Determine the [X, Y] coordinate at the center of the cell enclosing the given text.  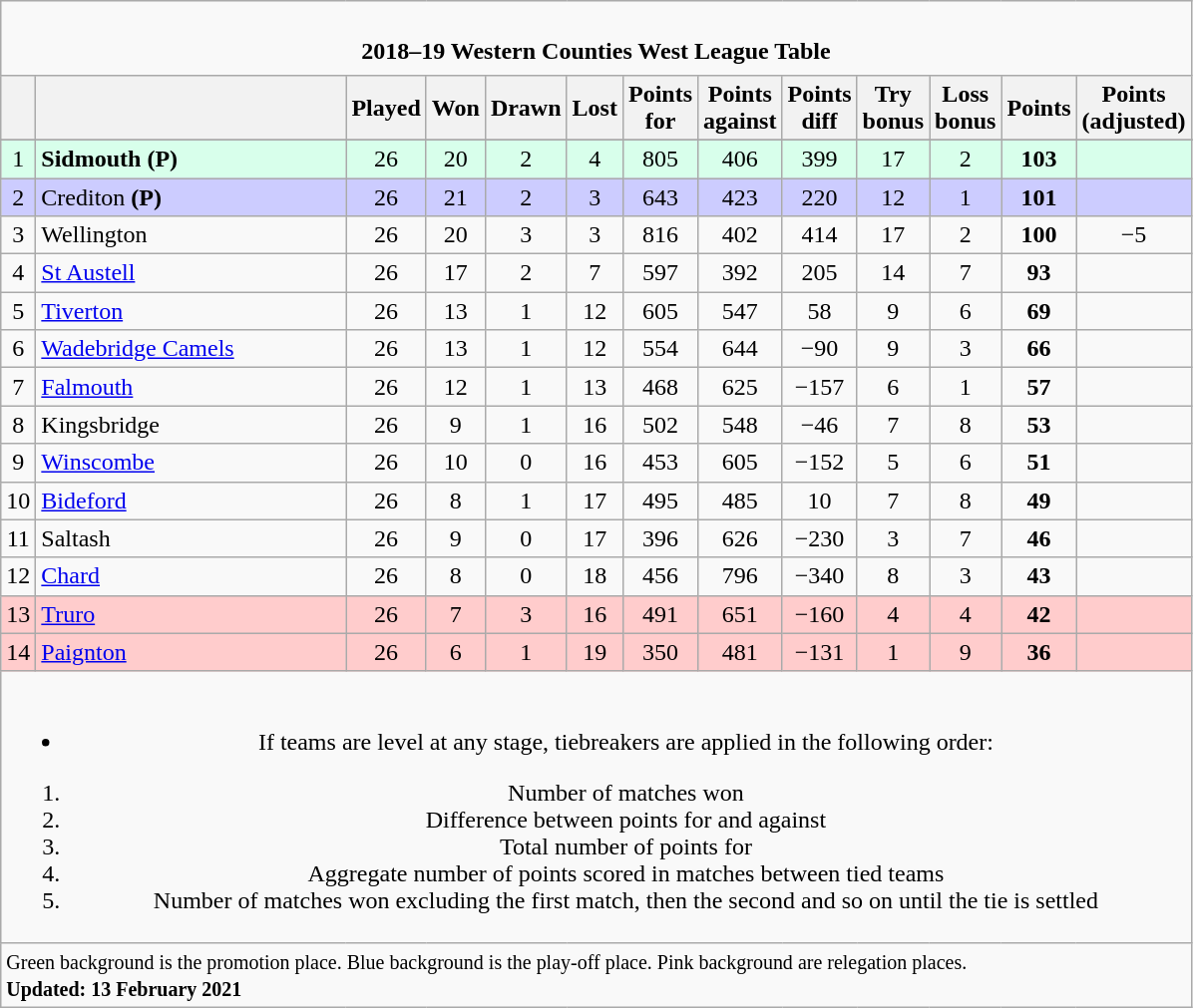
101 [1039, 196]
51 [1039, 463]
53 [1039, 425]
49 [1039, 501]
19 [595, 652]
491 [660, 614]
58 [820, 311]
−152 [820, 463]
18 [595, 576]
485 [740, 501]
43 [1039, 576]
643 [660, 196]
Won [455, 108]
402 [740, 235]
Tiverton [192, 311]
11 [18, 538]
Try bonus [893, 108]
495 [660, 501]
Lost [595, 108]
423 [740, 196]
205 [820, 273]
651 [740, 614]
481 [740, 652]
220 [820, 196]
36 [1039, 652]
69 [1039, 311]
Points(adjusted) [1133, 108]
57 [1039, 387]
548 [740, 425]
Paignton [192, 652]
66 [1039, 349]
796 [740, 576]
Wellington [192, 235]
Points for [660, 108]
100 [1039, 235]
−131 [820, 652]
Green background is the promotion place. Blue background is the play-off place. Pink background are relegation places.Updated: 13 February 2021 [596, 975]
21 [455, 196]
Chard [192, 576]
816 [660, 235]
St Austell [192, 273]
−340 [820, 576]
Falmouth [192, 387]
468 [660, 387]
399 [820, 159]
597 [660, 273]
Sidmouth (P) [192, 159]
103 [1039, 159]
Points [1039, 108]
Loss bonus [966, 108]
Truro [192, 614]
−160 [820, 614]
554 [660, 349]
456 [660, 576]
Saltash [192, 538]
−230 [820, 538]
406 [740, 159]
−5 [1133, 235]
625 [740, 387]
Bideford [192, 501]
392 [740, 273]
Drawn [526, 108]
Played [386, 108]
Winscombe [192, 463]
42 [1039, 614]
502 [660, 425]
350 [660, 652]
Wadebridge Camels [192, 349]
396 [660, 538]
−46 [820, 425]
Kingsbridge [192, 425]
Points diff [820, 108]
626 [740, 538]
93 [1039, 273]
−90 [820, 349]
−157 [820, 387]
46 [1039, 538]
Points against [740, 108]
453 [660, 463]
805 [660, 159]
Crediton (P) [192, 196]
644 [740, 349]
547 [740, 311]
414 [820, 235]
